Search for the cell housing the specified text and yield its (x, y) center coordinate. 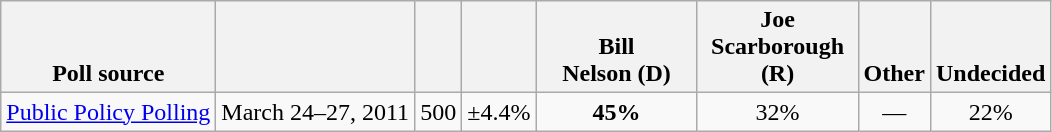
BillNelson (D) (616, 47)
32% (778, 112)
Other (894, 47)
Undecided (990, 47)
22% (990, 112)
Public Policy Polling (108, 112)
Poll source (108, 47)
45% (616, 112)
— (894, 112)
March 24–27, 2011 (316, 112)
±4.4% (499, 112)
500 (438, 112)
JoeScarborough (R) (778, 47)
